Determine the (X, Y) coordinate at the center of the cell enclosing the given text.  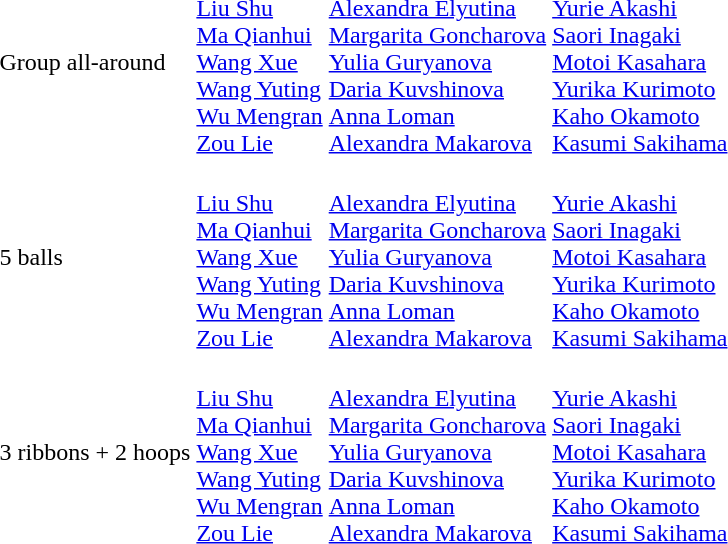
Liu ShuMa QianhuiWang XueWang YutingWu MengranZou Lie (260, 257)
Alexandra ElyutinaMargarita GoncharovaYulia GuryanovaDaria KuvshinovaAnna LomanAlexandra Makarova (437, 257)
